Pinpoint the cell where the given text exists, returning its [x, y] midpoint coordinate. 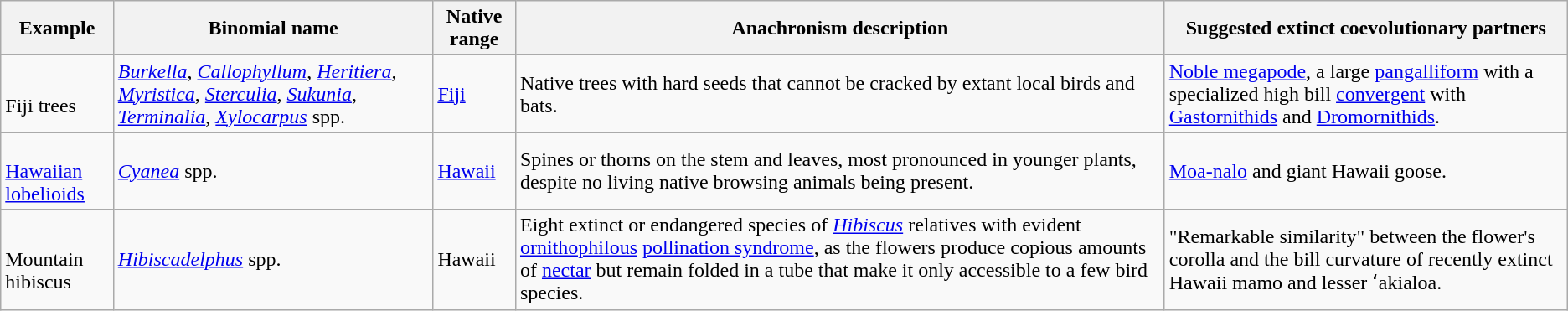
Anachronism description [839, 29]
Moa-nalo and giant Hawaii goose. [1365, 171]
Hibiscadelphus spp. [273, 260]
Fiji trees [57, 94]
Hawaiian lobelioids [57, 171]
Example [57, 29]
Native trees with hard seeds that cannot be cracked by extant local birds and bats. [839, 94]
Noble megapode, a large pangalliform with a specialized high bill convergent with Gastornithids and Dromornithids. [1365, 94]
Suggested extinct coevolutionary partners [1365, 29]
Spines or thorns on the stem and leaves, most pronounced in younger plants, despite no living native browsing animals being present. [839, 171]
Cyanea spp. [273, 171]
"Remarkable similarity" between the flower's corolla and the bill curvature of recently extinct Hawaii mamo and lesser ʻakialoa. [1365, 260]
Burkella, Callophyllum, Heritiera, Myristica, Sterculia, Sukunia, Terminalia, Xylocarpus spp. [273, 94]
Native range [474, 29]
Fiji [474, 94]
Mountain hibiscus [57, 260]
Binomial name [273, 29]
